Capture the cell that displays the provided text and extract its [X, Y] central coordinate. 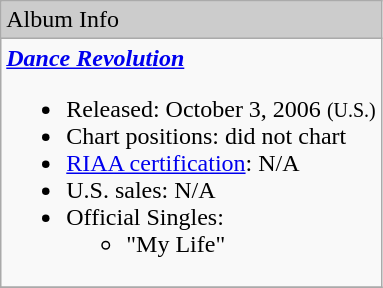
Dance RevolutionReleased: October 3, 2006 (U.S.)Chart positions: did not chartRIAA certification: N/AU.S. sales: N/AOfficial Singles:"My Life" [192, 163]
Album Info [192, 20]
